Locate the cell with the specified text and output its (X, Y) center coordinate. 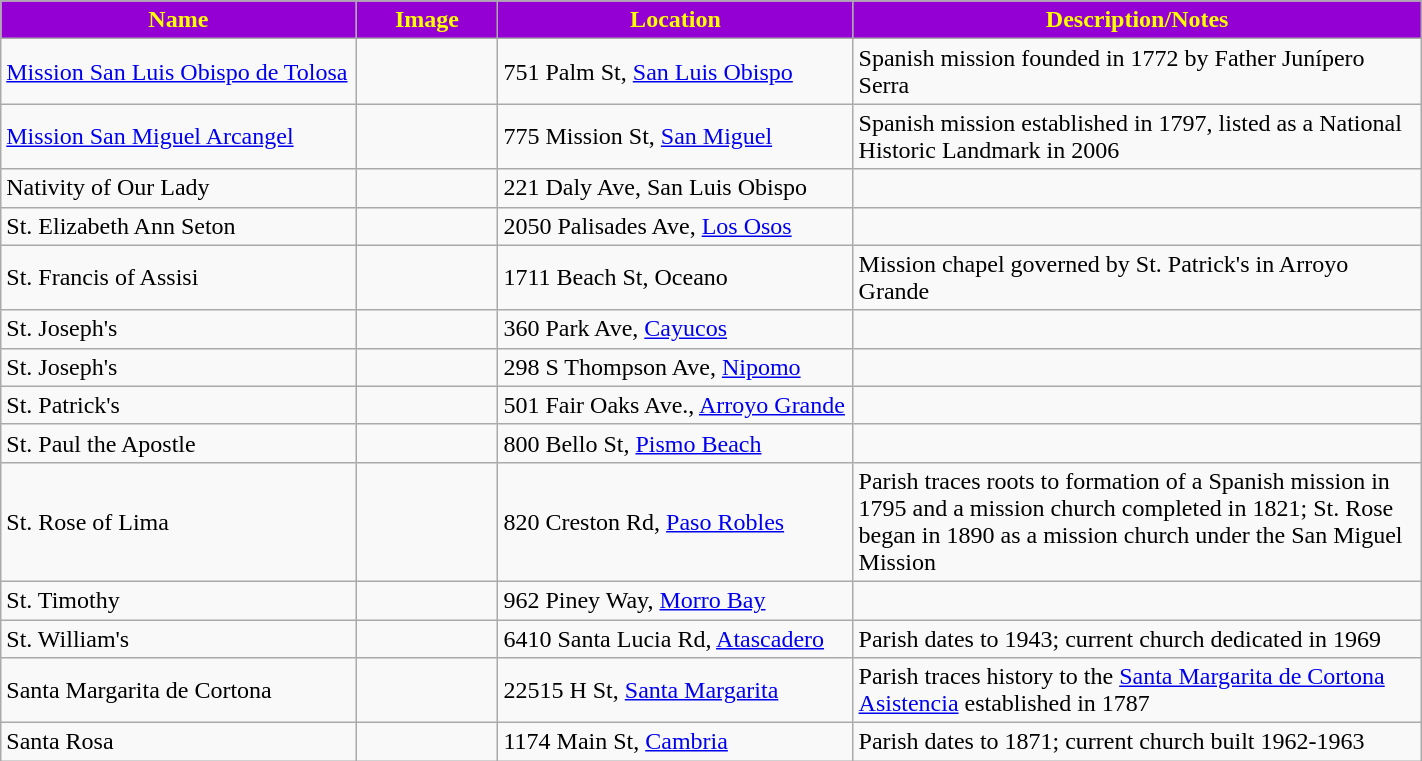
775 Mission St, San Miguel (676, 136)
St. Timothy (178, 600)
6410 Santa Lucia Rd, Atascadero (676, 639)
221 Daly Ave, San Luis Obispo (676, 188)
501 Fair Oaks Ave., Arroyo Grande (676, 405)
360 Park Ave, Cayucos (676, 329)
St. Patrick's (178, 405)
St. William's (178, 639)
Image (427, 20)
St. Rose of Lima (178, 522)
Santa Rosa (178, 742)
1174 Main St, Cambria (676, 742)
298 S Thompson Ave, Nipomo (676, 367)
22515 H St, Santa Margarita (676, 690)
St. Elizabeth Ann Seton (178, 226)
751 Palm St, San Luis Obispo (676, 72)
800 Bello St, Pismo Beach (676, 443)
Santa Margarita de Cortona (178, 690)
820 Creston Rd, Paso Robles (676, 522)
Mission San Luis Obispo de Tolosa (178, 72)
Spanish mission founded in 1772 by Father Junípero Serra (1137, 72)
2050 Palisades Ave, Los Osos (676, 226)
St. Paul the Apostle (178, 443)
Parish dates to 1871; current church built 1962-1963 (1137, 742)
Mission chapel governed by St. Patrick's in Arroyo Grande (1137, 278)
St. Francis of Assisi (178, 278)
Location (676, 20)
Description/Notes (1137, 20)
Name (178, 20)
962 Piney Way, Morro Bay (676, 600)
Parish dates to 1943; current church dedicated in 1969 (1137, 639)
Mission San Miguel Arcangel (178, 136)
1711 Beach St, Oceano (676, 278)
Nativity of Our Lady (178, 188)
Spanish mission established in 1797, listed as a National Historic Landmark in 2006 (1137, 136)
Parish traces history to the Santa Margarita de Cortona Asistencia established in 1787 (1137, 690)
